Return (x, y) of the center of cell containing provided text 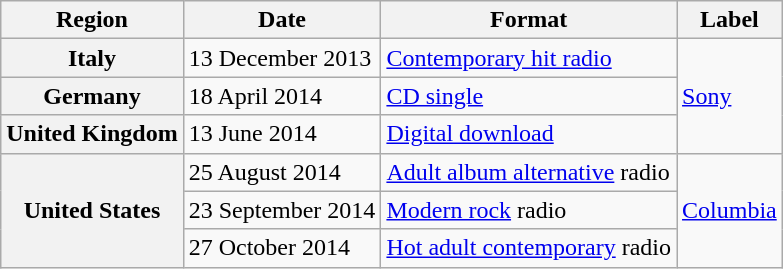
Adult album alternative radio (529, 172)
Hot adult contemporary radio (529, 248)
Sony (730, 96)
Format (529, 20)
13 June 2014 (282, 134)
25 August 2014 (282, 172)
Modern rock radio (529, 210)
18 April 2014 (282, 96)
Italy (92, 58)
Digital download (529, 134)
CD single (529, 96)
Germany (92, 96)
United Kingdom (92, 134)
Region (92, 20)
13 December 2013 (282, 58)
Contemporary hit radio (529, 58)
United States (92, 210)
Date (282, 20)
23 September 2014 (282, 210)
27 October 2014 (282, 248)
Columbia (730, 210)
Label (730, 20)
